Find where the given text appears and provide that cell's center as [X, Y] coordinate. 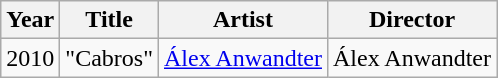
Title [110, 20]
Director [412, 20]
Artist [242, 20]
"Cabros" [110, 58]
2010 [30, 58]
Year [30, 20]
